Identify which cell holds the provided text, then report its (x, y) central coordinate. 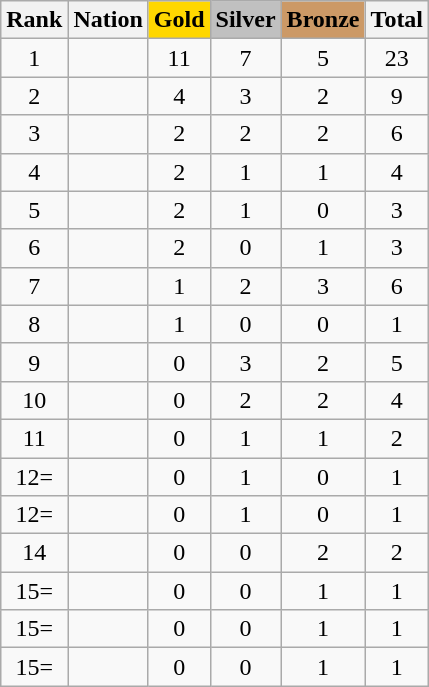
8 (34, 324)
Nation (108, 20)
Silver (246, 20)
10 (34, 400)
Bronze (323, 20)
23 (397, 58)
14 (34, 553)
Total (397, 20)
Gold (179, 20)
Rank (34, 20)
